Pinpoint the cell where the given text exists, returning its [x, y] midpoint coordinate. 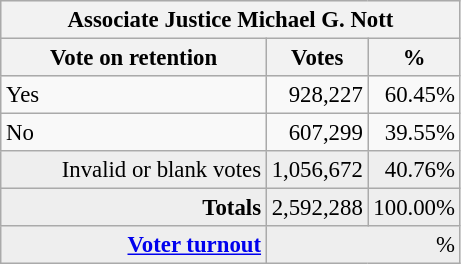
Totals [134, 208]
Vote on retention [134, 58]
2,592,288 [317, 208]
40.76% [414, 170]
39.55% [414, 133]
60.45% [414, 95]
100.00% [414, 208]
Yes [134, 95]
Associate Justice Michael G. Nott [231, 20]
Votes [317, 58]
Voter turnout [134, 245]
1,056,672 [317, 170]
928,227 [317, 95]
No [134, 133]
607,299 [317, 133]
Invalid or blank votes [134, 170]
